Detect which cell encompasses the target text, then output its [x, y] center coordinate. 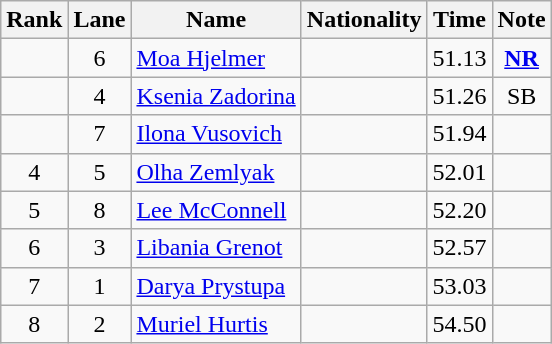
Name [216, 20]
Ilona Vusovich [216, 134]
3 [100, 248]
54.50 [460, 324]
51.26 [460, 96]
Moa Hjelmer [216, 58]
Nationality [364, 20]
2 [100, 324]
Darya Prystupa [216, 286]
Libania Grenot [216, 248]
52.20 [460, 210]
52.57 [460, 248]
Muriel Hurtis [216, 324]
53.03 [460, 286]
Rank [34, 20]
SB [522, 96]
51.94 [460, 134]
Note [522, 20]
Lane [100, 20]
1 [100, 286]
Olha Zemlyak [216, 172]
51.13 [460, 58]
Lee McConnell [216, 210]
Time [460, 20]
NR [522, 58]
52.01 [460, 172]
Ksenia Zadorina [216, 96]
